Output the (X, Y) coordinate of the center of the cell containing the given text.  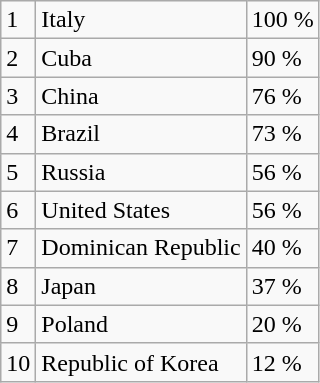
12 % (282, 362)
90 % (282, 58)
100 % (282, 20)
40 % (282, 248)
7 (18, 248)
4 (18, 134)
Poland (141, 324)
5 (18, 172)
8 (18, 286)
Brazil (141, 134)
20 % (282, 324)
37 % (282, 286)
Japan (141, 286)
1 (18, 20)
Cuba (141, 58)
2 (18, 58)
Dominican Republic (141, 248)
Italy (141, 20)
3 (18, 96)
76 % (282, 96)
6 (18, 210)
73 % (282, 134)
China (141, 96)
United States (141, 210)
Russia (141, 172)
9 (18, 324)
Republic of Korea (141, 362)
10 (18, 362)
